For the text-containing cell, return its midpoint in [X, Y] coordinate format. 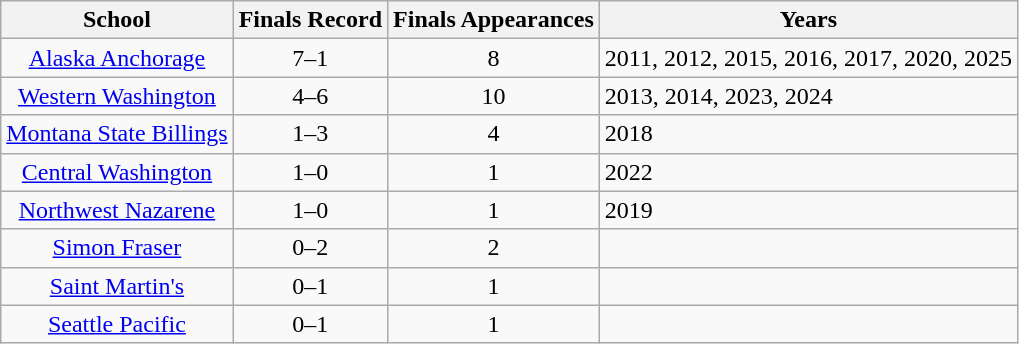
School [117, 20]
Northwest Nazarene [117, 210]
2019 [808, 210]
Years [808, 20]
Western Washington [117, 96]
Alaska Anchorage [117, 58]
1–3 [310, 134]
4 [494, 134]
4–6 [310, 96]
10 [494, 96]
Central Washington [117, 172]
Saint Martin's [117, 286]
Finals Record [310, 20]
Simon Fraser [117, 248]
2011, 2012, 2015, 2016, 2017, 2020, 2025 [808, 58]
Seattle Pacific [117, 324]
Finals Appearances [494, 20]
2018 [808, 134]
0–2 [310, 248]
8 [494, 58]
7–1 [310, 58]
2013, 2014, 2023, 2024 [808, 96]
2 [494, 248]
Montana State Billings [117, 134]
2022 [808, 172]
